Detect which cell encompasses the target text, then output its (x, y) center coordinate. 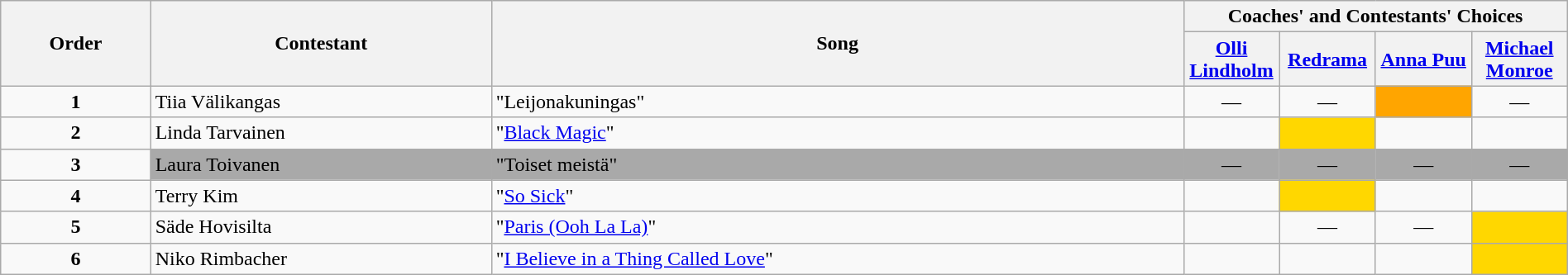
6 (76, 258)
Säde Hovisilta (321, 227)
Contestant (321, 43)
Anna Puu (1423, 59)
3 (76, 164)
2 (76, 133)
"So Sick" (837, 196)
Redrama (1327, 59)
Tiia Välikangas (321, 102)
Terry Kim (321, 196)
Coaches' and Contestants' Choices (1375, 17)
Song (837, 43)
5 (76, 227)
"Paris (Ooh La La)" (837, 227)
1 (76, 102)
"Black Magic" (837, 133)
Michael Monroe (1519, 59)
Olli Lindholm (1231, 59)
"Toiset meistä" (837, 164)
Linda Tarvainen (321, 133)
4 (76, 196)
Niko Rimbacher (321, 258)
"Leijonakuningas" (837, 102)
"I Believe in a Thing Called Love" (837, 258)
Laura Toivanen (321, 164)
Order (76, 43)
